Capture the cell that displays the provided text and extract its [x, y] central coordinate. 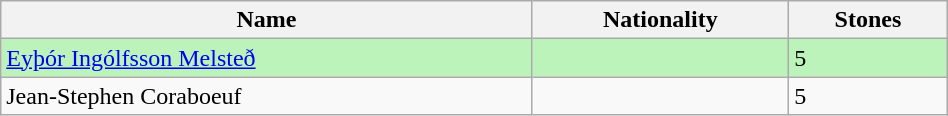
Name [266, 20]
Stones [868, 20]
Eyþór Ingólfsson Melsteð [266, 58]
Nationality [660, 20]
Jean-Stephen Coraboeuf [266, 96]
